Capture the cell that displays the provided text and extract its (x, y) central coordinate. 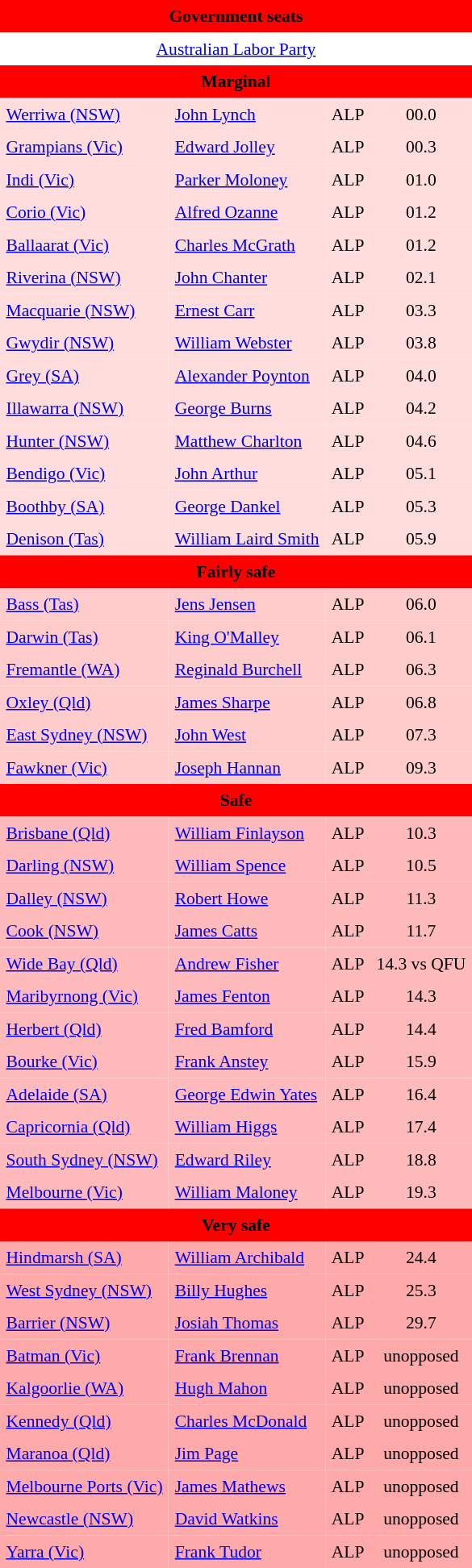
Frank Tudor (247, 1551)
11.7 (421, 931)
29.7 (421, 1323)
Edward Jolley (247, 147)
04.6 (421, 440)
07.3 (421, 735)
Darling (NSW) (84, 865)
16.4 (421, 1094)
William Laird Smith (247, 539)
Bendigo (Vic) (84, 473)
Newcastle (NSW) (84, 1519)
01.0 (421, 179)
17.4 (421, 1127)
Ernest Carr (247, 310)
Denison (Tas) (84, 539)
Hugh Mahon (247, 1388)
24.4 (421, 1257)
William Higgs (247, 1127)
11.3 (421, 898)
04.0 (421, 375)
06.1 (421, 636)
Herbert (Qld) (84, 1028)
John Chanter (247, 277)
Brisbane (Qld) (84, 832)
Alexander Poynton (247, 375)
George Dankel (247, 506)
14.3 (421, 996)
10.3 (421, 832)
Very safe (236, 1224)
Marginal (236, 81)
Alfred Ozanne (247, 212)
Melbourne Ports (Vic) (84, 1486)
Barrier (NSW) (84, 1323)
George Burns (247, 408)
Fawkner (Vic) (84, 767)
06.0 (421, 604)
East Sydney (NSW) (84, 735)
George Edwin Yates (247, 1094)
Edward Riley (247, 1159)
05.9 (421, 539)
Bass (Tas) (84, 604)
Corio (Vic) (84, 212)
David Watkins (247, 1519)
Maribyrnong (Vic) (84, 996)
Boothby (SA) (84, 506)
Maranoa (Qld) (84, 1453)
William Finlayson (247, 832)
Reginald Burchell (247, 669)
Charles McGrath (247, 244)
Capricornia (Qld) (84, 1127)
Illawarra (NSW) (84, 408)
Grey (SA) (84, 375)
James Sharpe (247, 702)
James Mathews (247, 1486)
Batman (Vic) (84, 1355)
14.4 (421, 1028)
Hunter (NSW) (84, 440)
Dalley (NSW) (84, 898)
06.3 (421, 669)
03.8 (421, 343)
Indi (Vic) (84, 179)
James Fenton (247, 996)
Fairly safe (236, 571)
Parker Moloney (247, 179)
Fred Bamford (247, 1028)
Cook (NSW) (84, 931)
Wide Bay (Qld) (84, 963)
Werriwa (NSW) (84, 114)
Gwydir (NSW) (84, 343)
Billy Hughes (247, 1290)
John Lynch (247, 114)
00.3 (421, 147)
Australian Labor Party (236, 48)
John West (247, 735)
Riverina (NSW) (84, 277)
William Spence (247, 865)
Macquarie (NSW) (84, 310)
Adelaide (SA) (84, 1094)
William Archibald (247, 1257)
Joseph Hannan (247, 767)
Grampians (Vic) (84, 147)
William Maloney (247, 1192)
Charles McDonald (247, 1420)
Kalgoorlie (WA) (84, 1388)
Josiah Thomas (247, 1323)
William Webster (247, 343)
04.2 (421, 408)
Kennedy (Qld) (84, 1420)
Yarra (Vic) (84, 1551)
Andrew Fisher (247, 963)
King O'Malley (247, 636)
19.3 (421, 1192)
18.8 (421, 1159)
Robert Howe (247, 898)
09.3 (421, 767)
10.5 (421, 865)
05.3 (421, 506)
Frank Brennan (247, 1355)
Melbourne (Vic) (84, 1192)
South Sydney (NSW) (84, 1159)
James Catts (247, 931)
Ballaarat (Vic) (84, 244)
06.8 (421, 702)
John Arthur (247, 473)
Bourke (Vic) (84, 1061)
Jens Jensen (247, 604)
Matthew Charlton (247, 440)
Frank Anstey (247, 1061)
05.1 (421, 473)
25.3 (421, 1290)
Fremantle (WA) (84, 669)
Safe (236, 800)
Darwin (Tas) (84, 636)
14.3 vs QFU (421, 963)
Jim Page (247, 1453)
Government seats (236, 16)
West Sydney (NSW) (84, 1290)
03.3 (421, 310)
02.1 (421, 277)
15.9 (421, 1061)
Oxley (Qld) (84, 702)
Hindmarsh (SA) (84, 1257)
00.0 (421, 114)
